Return (x, y) of the center of cell containing provided text 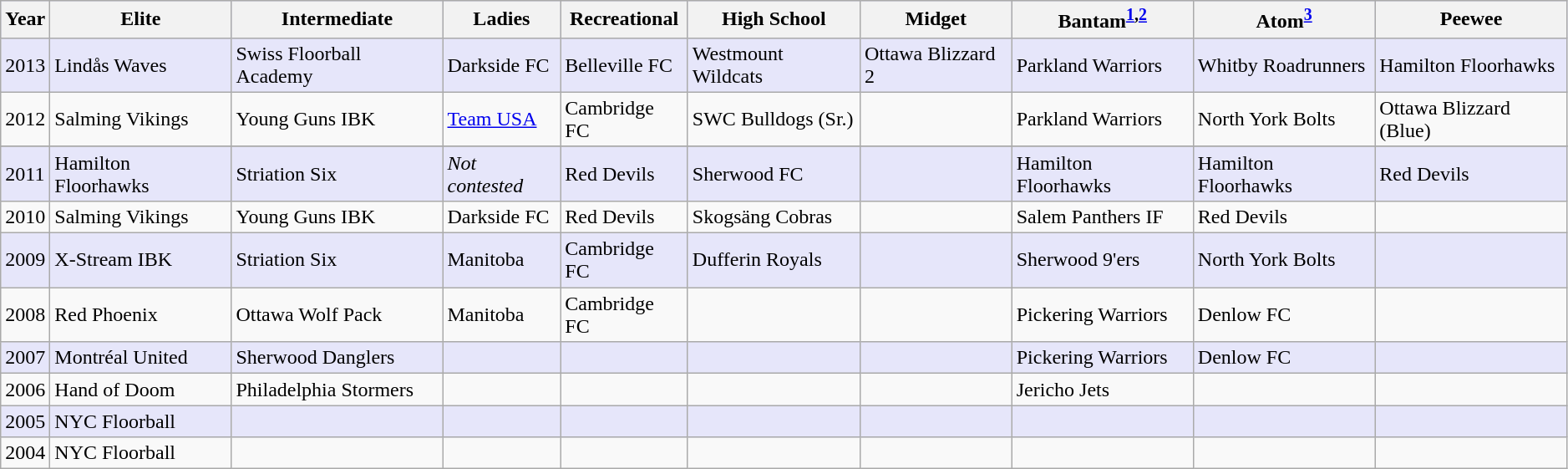
Swiss Floorball Academy (337, 65)
Philadelphia Stormers (337, 390)
X-Stream IBK (140, 261)
Midget (936, 20)
2007 (25, 358)
Ottawa Wolf Pack (337, 314)
Lindås Waves (140, 65)
Salem Panthers IF (1103, 217)
Ladies (501, 20)
Ottawa Blizzard (Blue) (1472, 119)
Montréal United (140, 358)
Intermediate (337, 20)
2004 (25, 453)
2010 (25, 217)
Jericho Jets (1103, 390)
High School (774, 20)
Recreational (625, 20)
Westmount Wildcats (774, 65)
Sherwood 9'ers (1103, 261)
2008 (25, 314)
Peewee (1472, 20)
Bantam1,2 (1103, 20)
Atom3 (1283, 20)
2009 (25, 261)
2005 (25, 421)
Hand of Doom (140, 390)
2011 (25, 174)
Not contested (501, 174)
Ottawa Blizzard 2 (936, 65)
Skogsäng Cobras (774, 217)
Red Phoenix (140, 314)
2012 (25, 119)
Sherwood Danglers (337, 358)
Sherwood FC (774, 174)
2013 (25, 65)
Whitby Roadrunners (1283, 65)
Elite (140, 20)
SWC Bulldogs (Sr.) (774, 119)
Year (25, 20)
Dufferin Royals (774, 261)
Team USA (501, 119)
2006 (25, 390)
Belleville FC (625, 65)
